Pinpoint the cell where the given text exists, returning its [X, Y] midpoint coordinate. 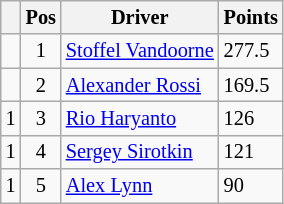
121 [251, 152]
Driver [140, 17]
169.5 [251, 85]
Points [251, 17]
Stoffel Vandoorne [140, 51]
4 [41, 152]
3 [41, 118]
Pos [41, 17]
90 [251, 186]
126 [251, 118]
Sergey Sirotkin [140, 152]
Alexander Rossi [140, 85]
2 [41, 85]
277.5 [251, 51]
Alex Lynn [140, 186]
Rio Haryanto [140, 118]
5 [41, 186]
